Detect which cell encompasses the target text, then output its [X, Y] center coordinate. 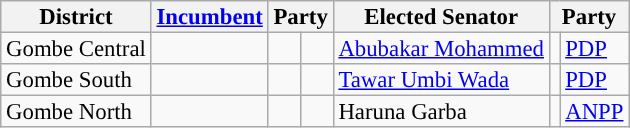
Gombe North [76, 112]
Haruna Garba [441, 112]
Abubakar Mohammed [441, 49]
District [76, 17]
Gombe Central [76, 49]
Incumbent [210, 17]
Gombe South [76, 80]
ANPP [594, 112]
Elected Senator [441, 17]
Tawar Umbi Wada [441, 80]
